Determine the [X, Y] coordinate at the center of the cell enclosing the given text.  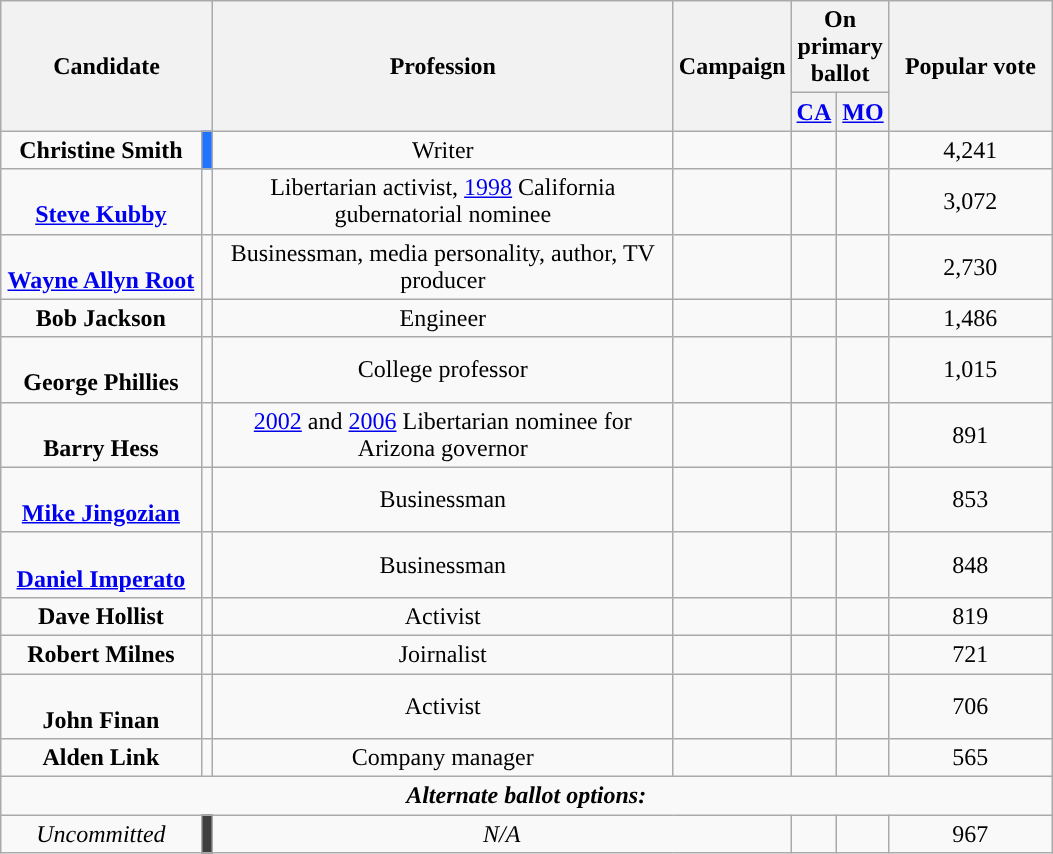
CA [814, 112]
2,730 [970, 266]
Uncommitted [101, 834]
Dave Hollist [101, 616]
Bob Jackson [101, 318]
Barry Hess [101, 434]
Profession [442, 66]
2002 and 2006 Libertarian nominee for Arizona governor [442, 434]
Businessman, media personality, author, TV producer [442, 266]
Daniel Imperato [101, 564]
Alden Link [101, 758]
967 [970, 834]
N/A [502, 834]
3,072 [970, 202]
853 [970, 500]
Writer [442, 150]
Company manager [442, 758]
Candidate [107, 66]
Christine Smith [101, 150]
Popular vote [970, 66]
John Finan [101, 706]
848 [970, 564]
1,015 [970, 370]
Engineer [442, 318]
Campaign [732, 66]
Joirnalist [442, 654]
721 [970, 654]
Mike Jingozian [101, 500]
Robert Milnes [101, 654]
706 [970, 706]
Alternate ballot options: [526, 796]
Wayne Allyn Root [101, 266]
Steve Kubby [101, 202]
MO [863, 112]
On primary ballot [840, 47]
4,241 [970, 150]
College professor [442, 370]
George Phillies [101, 370]
Libertarian activist, 1998 California gubernatorial nominee [442, 202]
891 [970, 434]
565 [970, 758]
819 [970, 616]
1,486 [970, 318]
